Search for the cell housing the specified text and yield its (x, y) center coordinate. 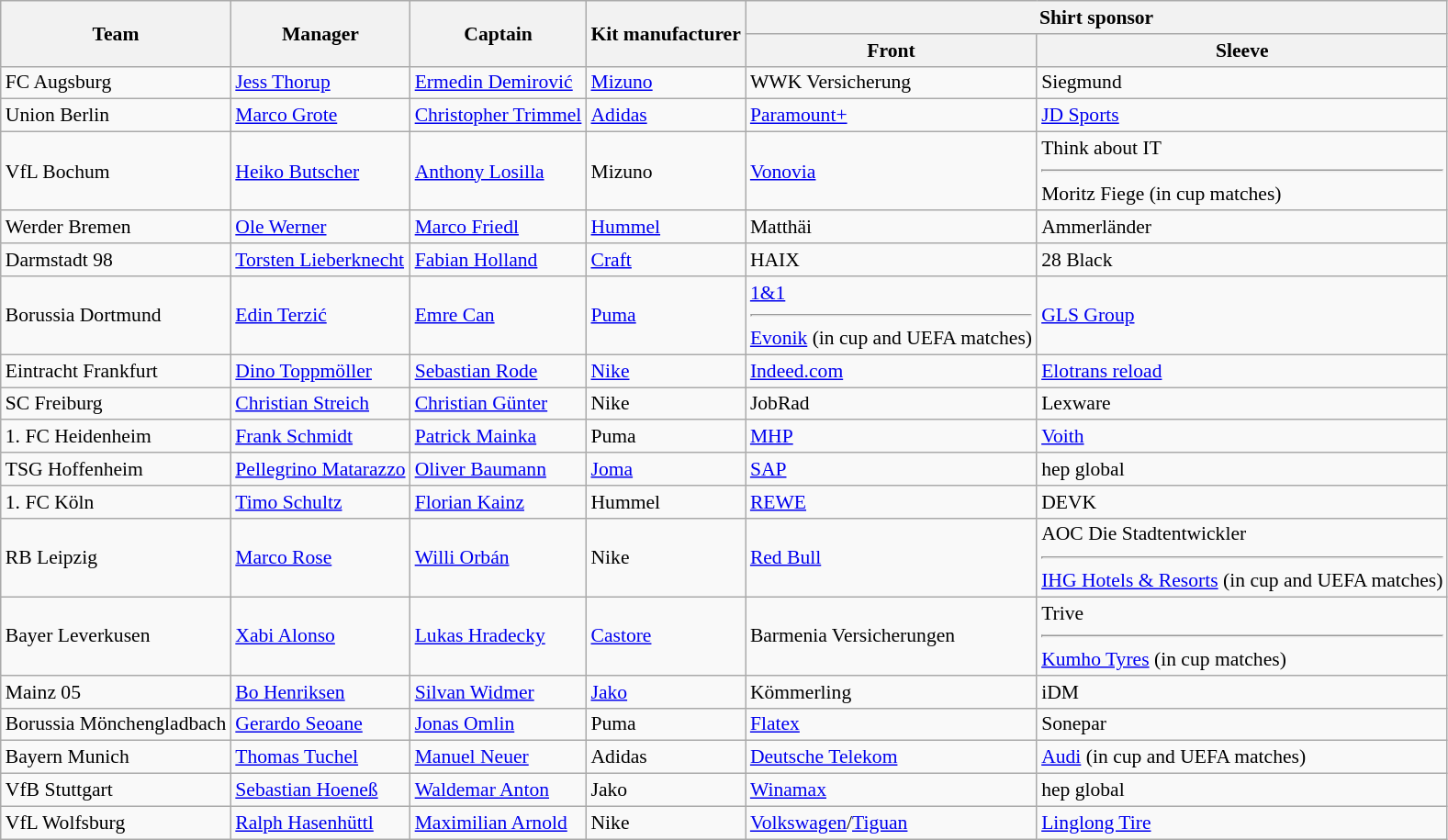
Castore (665, 636)
Shirt sponsor (1096, 17)
VfL Bochum (116, 172)
Union Berlin (116, 116)
Ralph Hasenhüttl (320, 823)
Bayer Leverkusen (116, 636)
Marco Rose (320, 557)
MHP (891, 437)
Deutsche Telekom (891, 757)
Borussia Dortmund (116, 316)
Front (891, 50)
REWE (891, 502)
JD Sports (1241, 116)
WWK Versicherung (891, 83)
SC Freiburg (116, 404)
Timo Schultz (320, 502)
Pellegrino Matarazzo (320, 469)
Joma (665, 469)
1. FC Heidenheim (116, 437)
Lukas Hradecky (499, 636)
Darmstadt 98 (116, 260)
HAIX (891, 260)
Sebastian Hoeneß (320, 790)
TriveKumho Tyres (in cup matches) (1241, 636)
Volkswagen/Tiguan (891, 823)
Mainz 05 (116, 692)
DEVK (1241, 502)
Christian Günter (499, 404)
Gerardo Seoane (320, 724)
Sleeve (1241, 50)
Jess Thorup (320, 83)
iDM (1241, 692)
Manager (320, 33)
Elotrans reload (1241, 371)
JobRad (891, 404)
Ermedin Demirović (499, 83)
Craft (665, 260)
Sebastian Rode (499, 371)
Think about ITMoritz Fiege (in cup matches) (1241, 172)
Linglong Tire (1241, 823)
Audi (in cup and UEFA matches) (1241, 757)
Ammerländer (1241, 227)
TSG Hoffenheim (116, 469)
Frank Schmidt (320, 437)
Waldemar Anton (499, 790)
Manuel Neuer (499, 757)
Ole Werner (320, 227)
Florian Kainz (499, 502)
VfB Stuttgart (116, 790)
VfL Wolfsburg (116, 823)
Silvan Widmer (499, 692)
Matthäi (891, 227)
Emre Can (499, 316)
Dino Toppmöller (320, 371)
Winamax (891, 790)
Borussia Mönchengladbach (116, 724)
Willi Orbán (499, 557)
28 Black (1241, 260)
RB Leipzig (116, 557)
1&1Evonik (in cup and UEFA matches) (891, 316)
Bo Henriksen (320, 692)
Vonovia (891, 172)
Siegmund (1241, 83)
Patrick Mainka (499, 437)
Team (116, 33)
Sonepar (1241, 724)
Christopher Trimmel (499, 116)
Edin Terzić (320, 316)
SAP (891, 469)
Werder Bremen (116, 227)
Jonas Omlin (499, 724)
Heiko Butscher (320, 172)
Flatex (891, 724)
Indeed.com (891, 371)
FC Augsburg (116, 83)
AOC Die StadtentwicklerIHG Hotels & Resorts (in cup and UEFA matches) (1241, 557)
Christian Streich (320, 404)
Lexware (1241, 404)
Kömmerling (891, 692)
Thomas Tuchel (320, 757)
Maximilian Arnold (499, 823)
Voith (1241, 437)
Marco Friedl (499, 227)
Red Bull (891, 557)
GLS Group (1241, 316)
Anthony Losilla (499, 172)
Captain (499, 33)
Xabi Alonso (320, 636)
Paramount+ (891, 116)
Oliver Baumann (499, 469)
Marco Grote (320, 116)
Torsten Lieberknecht (320, 260)
Bayern Munich (116, 757)
Kit manufacturer (665, 33)
Barmenia Versicherungen (891, 636)
Fabian Holland (499, 260)
1. FC Köln (116, 502)
Eintracht Frankfurt (116, 371)
